Scan for the cell matching the given text and deliver its (x, y) coordinate at center. 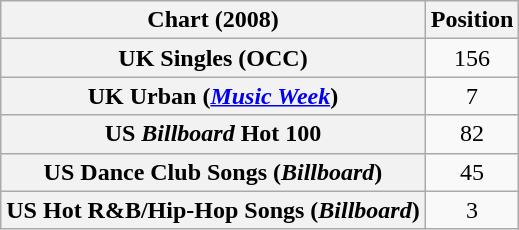
3 (472, 210)
45 (472, 172)
82 (472, 134)
UK Urban (Music Week) (213, 96)
US Billboard Hot 100 (213, 134)
US Dance Club Songs (Billboard) (213, 172)
7 (472, 96)
156 (472, 58)
Position (472, 20)
US Hot R&B/Hip-Hop Songs (Billboard) (213, 210)
Chart (2008) (213, 20)
UK Singles (OCC) (213, 58)
